Output the (X, Y) coordinate of the center of the cell containing the given text.  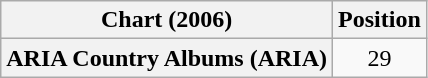
Chart (2006) (167, 20)
ARIA Country Albums (ARIA) (167, 58)
29 (380, 58)
Position (380, 20)
